Find where the given text appears and provide that cell's center as (x, y) coordinate. 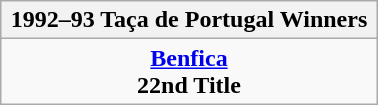
Benfica22nd Title (189, 72)
1992–93 Taça de Portugal Winners (189, 20)
